Determine the (X, Y) coordinate at the center of the cell enclosing the given text.  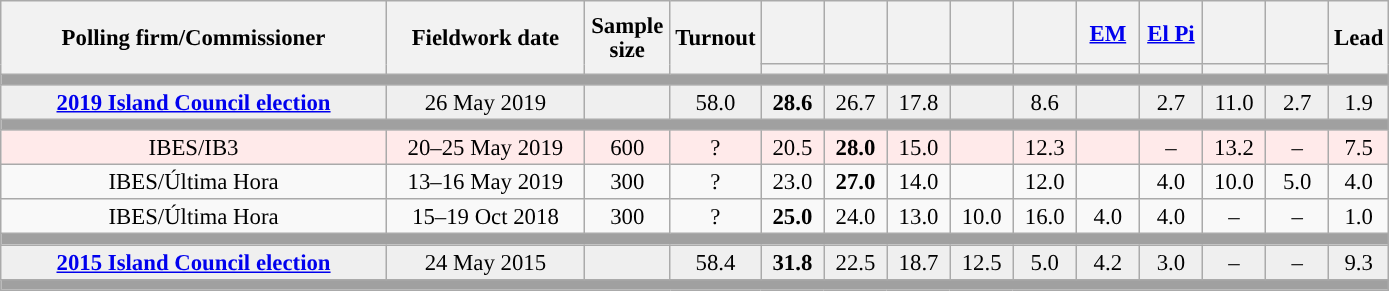
20–25 May 2019 (485, 148)
22.5 (856, 262)
26.7 (856, 102)
58.4 (716, 262)
El Pi (1170, 32)
1.0 (1359, 218)
9.3 (1359, 262)
4.2 (1108, 262)
27.0 (856, 182)
2015 Island Council election (194, 262)
13.2 (1234, 148)
8.6 (1044, 102)
2019 Island Council election (194, 102)
15.0 (918, 148)
18.7 (918, 262)
17.8 (918, 102)
600 (627, 148)
23.0 (792, 182)
1.9 (1359, 102)
13–16 May 2019 (485, 182)
Fieldwork date (485, 38)
25.0 (792, 218)
58.0 (716, 102)
Sample size (627, 38)
3.0 (1170, 262)
26 May 2019 (485, 102)
Turnout (716, 38)
12.5 (982, 262)
Lead (1359, 38)
12.3 (1044, 148)
13.0 (918, 218)
14.0 (918, 182)
12.0 (1044, 182)
20.5 (792, 148)
IBES/IB3 (194, 148)
24 May 2015 (485, 262)
11.0 (1234, 102)
28.6 (792, 102)
Polling firm/Commissioner (194, 38)
28.0 (856, 148)
16.0 (1044, 218)
24.0 (856, 218)
31.8 (792, 262)
EM (1108, 32)
15–19 Oct 2018 (485, 218)
7.5 (1359, 148)
